Return the (x, y) coordinate for the center point of the cell that contains the specified text.  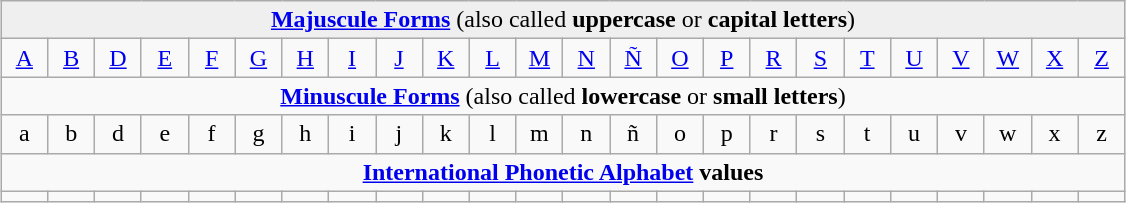
b (72, 134)
H (306, 58)
V (960, 58)
v (960, 134)
E (164, 58)
g (258, 134)
z (1102, 134)
M (540, 58)
i (352, 134)
Minuscule Forms (also called lowercase or small letters) (563, 96)
D (118, 58)
p (726, 134)
e (164, 134)
a (24, 134)
u (914, 134)
International Phonetic Alphabet values (563, 172)
n (586, 134)
x (1054, 134)
T (868, 58)
R (774, 58)
ñ (634, 134)
A (24, 58)
K (446, 58)
j (400, 134)
B (72, 58)
U (914, 58)
S (820, 58)
o (680, 134)
Z (1102, 58)
I (352, 58)
J (400, 58)
P (726, 58)
X (1054, 58)
r (774, 134)
F (212, 58)
Majuscule Forms (also called uppercase or capital letters) (563, 20)
l (492, 134)
L (492, 58)
f (212, 134)
N (586, 58)
s (820, 134)
k (446, 134)
w (1008, 134)
t (868, 134)
h (306, 134)
m (540, 134)
d (118, 134)
O (680, 58)
W (1008, 58)
G (258, 58)
Ñ (634, 58)
